Return the [X, Y] coordinate for the center point of the cell that contains the specified text.  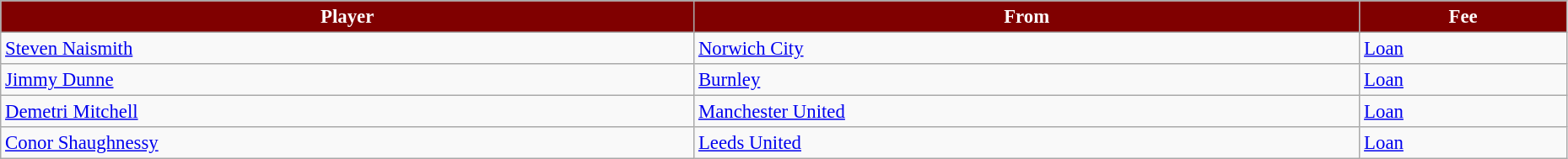
Burnley [1027, 80]
Manchester United [1027, 112]
Fee [1463, 17]
From [1027, 17]
Steven Naismith [348, 49]
Jimmy Dunne [348, 80]
Player [348, 17]
Norwich City [1027, 49]
Leeds United [1027, 143]
Demetri Mitchell [348, 112]
Conor Shaughnessy [348, 143]
